Locate the cell with the specified text and output its [x, y] center coordinate. 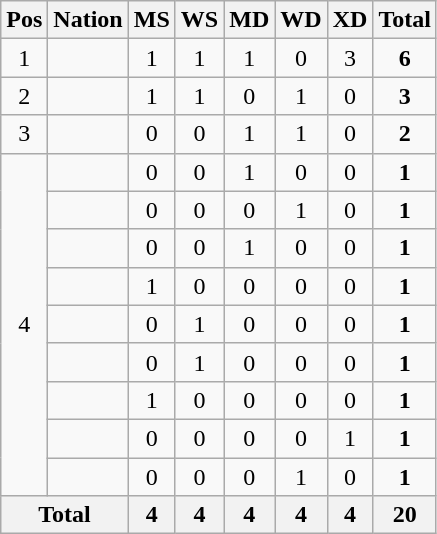
Nation [88, 20]
MS [152, 20]
Pos [24, 20]
WD [301, 20]
WS [199, 20]
MD [250, 20]
20 [405, 515]
XD [350, 20]
6 [405, 58]
